Search for the cell housing the specified text and yield its (x, y) center coordinate. 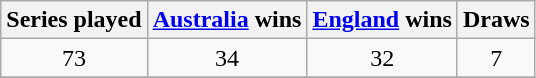
7 (496, 58)
Series played (74, 20)
73 (74, 58)
England wins (382, 20)
34 (227, 58)
32 (382, 58)
Draws (496, 20)
Australia wins (227, 20)
